For the text-containing cell, return its midpoint in [X, Y] coordinate format. 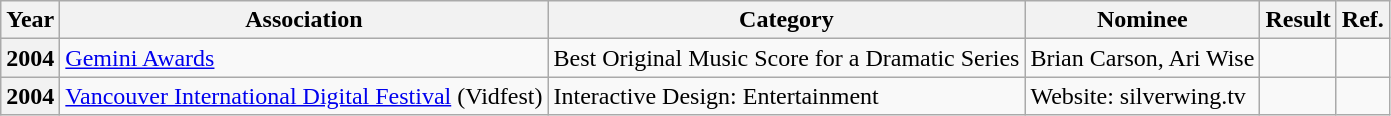
Best Original Music Score for a Dramatic Series [786, 58]
Website: silverwing.tv [1142, 96]
Result [1298, 20]
Year [30, 20]
Category [786, 20]
Brian Carson, Ari Wise [1142, 58]
Nominee [1142, 20]
Ref. [1362, 20]
Interactive Design: Entertainment [786, 96]
Gemini Awards [304, 58]
Association [304, 20]
Vancouver International Digital Festival (Vidfest) [304, 96]
